Locate the cell with the specified text and output its (x, y) center coordinate. 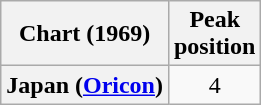
Peakposition (214, 34)
Japan (Oricon) (85, 85)
Chart (1969) (85, 34)
4 (214, 85)
